Return (x, y) of the center of cell containing provided text 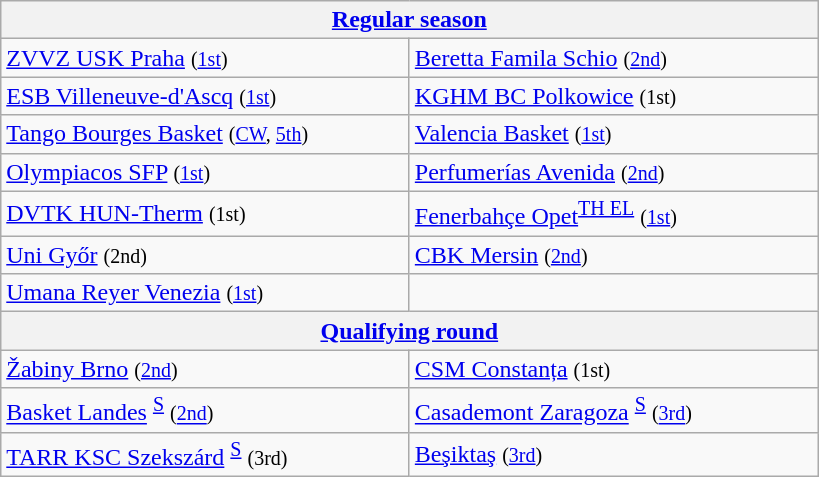
TARR KSC Szekszárd S (3rd) (206, 454)
Olympiacos SFP (1st) (206, 172)
Valencia Basket (1st) (614, 134)
Casademont Zaragoza S (3rd) (614, 410)
CSM Constanța (1st) (614, 369)
Fenerbahçe OpetTH EL (1st) (614, 214)
KGHM BC Polkowice (1st) (614, 96)
Perfumerías Avenida (2nd) (614, 172)
Qualifying round (410, 331)
Umana Reyer Venezia (1st) (206, 293)
CBK Mersin (2nd) (614, 255)
ESB Villeneuve-d'Ascq (1st) (206, 96)
Basket Landes S (2nd) (206, 410)
Žabiny Brno (2nd) (206, 369)
Beretta Famila Schio (2nd) (614, 58)
Tango Bourges Basket (CW, 5th) (206, 134)
Uni Győr (2nd) (206, 255)
DVTK HUN-Therm (1st) (206, 214)
Beşiktaş (3rd) (614, 454)
ZVVZ USK Praha (1st) (206, 58)
Regular season (410, 20)
